Identify which cell holds the provided text, then report its [X, Y] central coordinate. 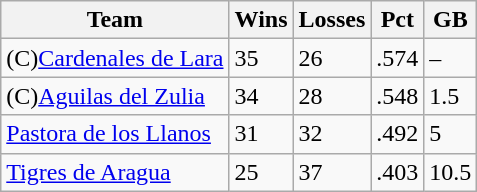
.403 [398, 172]
1.5 [450, 96]
.492 [398, 134]
28 [332, 96]
Tigres de Aragua [115, 172]
25 [261, 172]
32 [332, 134]
26 [332, 58]
35 [261, 58]
Pastora de los Llanos [115, 134]
Team [115, 20]
.574 [398, 58]
34 [261, 96]
(C)Cardenales de Lara [115, 58]
GB [450, 20]
Pct [398, 20]
Wins [261, 20]
.548 [398, 96]
10.5 [450, 172]
31 [261, 134]
5 [450, 134]
Losses [332, 20]
37 [332, 172]
– [450, 58]
(C)Aguilas del Zulia [115, 96]
